From the cell containing the given text, extract its center point as (x, y) coordinate. 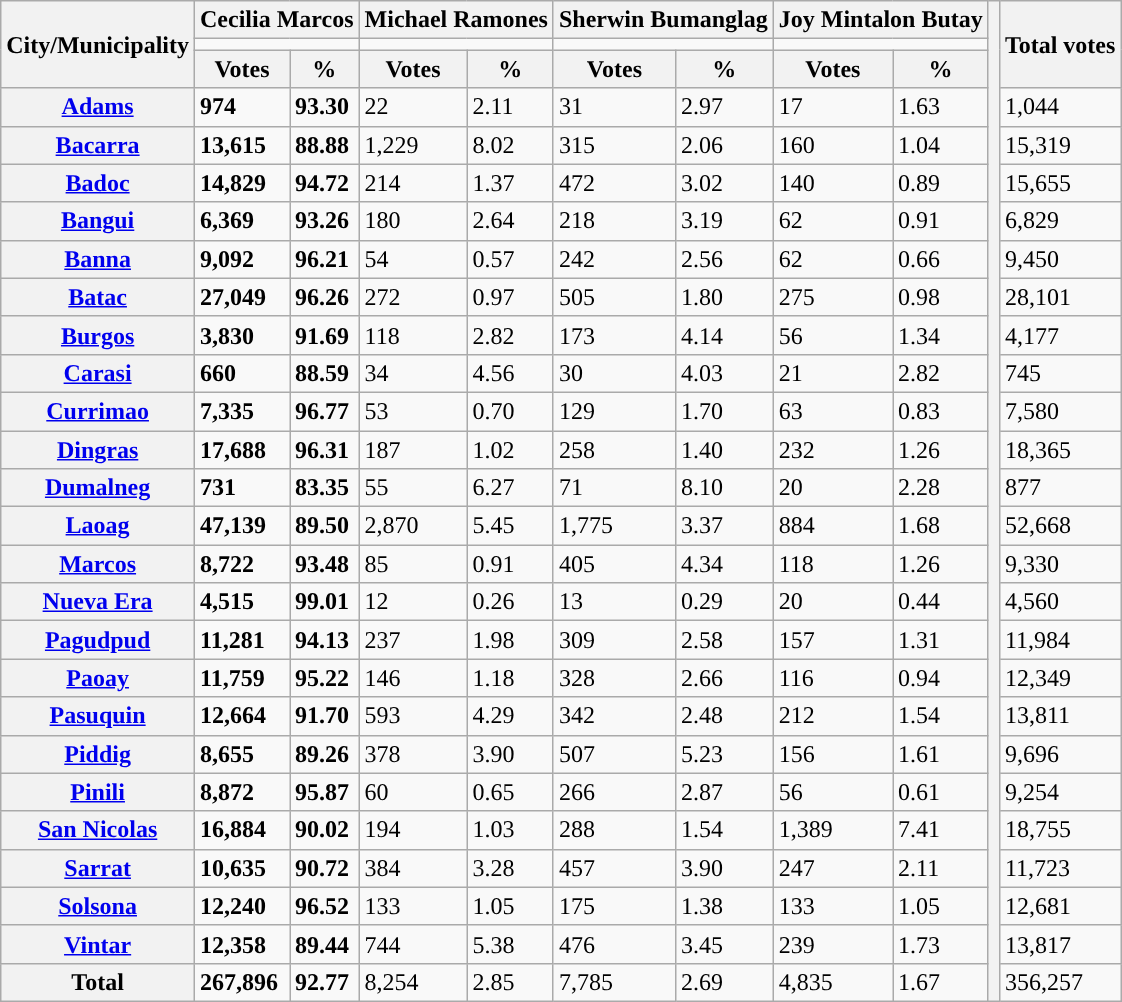
Burgos (98, 335)
384 (413, 868)
4.56 (510, 373)
2.56 (724, 259)
60 (413, 792)
239 (832, 944)
0.44 (941, 602)
173 (614, 335)
89.50 (324, 526)
91.70 (324, 716)
5.45 (510, 526)
Joy Mintalon Butay (880, 20)
9,330 (1060, 564)
Currimao (98, 411)
8,722 (242, 564)
90.02 (324, 830)
974 (242, 107)
1,389 (832, 830)
Cecilia Marcos (276, 20)
1,229 (413, 145)
175 (614, 906)
96.52 (324, 906)
Pasuquin (98, 716)
476 (614, 944)
0.83 (941, 411)
31 (614, 107)
877 (1060, 488)
88.88 (324, 145)
88.59 (324, 373)
356,257 (1060, 982)
Sarrat (98, 868)
3,830 (242, 335)
47,139 (242, 526)
1.37 (510, 183)
1.38 (724, 906)
28,101 (1060, 297)
1.63 (941, 107)
12,240 (242, 906)
8,872 (242, 792)
4.14 (724, 335)
309 (614, 640)
96.77 (324, 411)
593 (413, 716)
4,177 (1060, 335)
14,829 (242, 183)
Dumalneg (98, 488)
1.31 (941, 640)
93.30 (324, 107)
Piddig (98, 754)
1.03 (510, 830)
Carasi (98, 373)
Vintar (98, 944)
12,358 (242, 944)
7,580 (1060, 411)
3.28 (510, 868)
4.29 (510, 716)
0.26 (510, 602)
96.31 (324, 449)
17,688 (242, 449)
54 (413, 259)
Pagudpud (98, 640)
2.28 (941, 488)
3.19 (724, 221)
1.61 (941, 754)
7,335 (242, 411)
34 (413, 373)
6,369 (242, 221)
378 (413, 754)
146 (413, 678)
6,829 (1060, 221)
156 (832, 754)
242 (614, 259)
11,723 (1060, 868)
0.29 (724, 602)
129 (614, 411)
214 (413, 183)
1.98 (510, 640)
85 (413, 564)
0.70 (510, 411)
92.77 (324, 982)
5.23 (724, 754)
4,835 (832, 982)
15,655 (1060, 183)
0.94 (941, 678)
457 (614, 868)
275 (832, 297)
4.03 (724, 373)
Paoay (98, 678)
Nueva Era (98, 602)
272 (413, 297)
1.34 (941, 335)
194 (413, 830)
2,870 (413, 526)
12 (413, 602)
180 (413, 221)
13,817 (1060, 944)
16,884 (242, 830)
Marcos (98, 564)
Bacarra (98, 145)
9,254 (1060, 792)
7.41 (941, 830)
12,681 (1060, 906)
328 (614, 678)
63 (832, 411)
342 (614, 716)
267,896 (242, 982)
San Nicolas (98, 830)
2.06 (724, 145)
93.48 (324, 564)
City/Municipality (98, 44)
507 (614, 754)
95.22 (324, 678)
2.87 (724, 792)
11,984 (1060, 640)
140 (832, 183)
3.02 (724, 183)
Adams (98, 107)
13,615 (242, 145)
93.26 (324, 221)
505 (614, 297)
18,755 (1060, 830)
53 (413, 411)
71 (614, 488)
9,092 (242, 259)
18,365 (1060, 449)
0.65 (510, 792)
10,635 (242, 868)
2.97 (724, 107)
22 (413, 107)
96.21 (324, 259)
731 (242, 488)
258 (614, 449)
1.73 (941, 944)
55 (413, 488)
83.35 (324, 488)
405 (614, 564)
212 (832, 716)
288 (614, 830)
472 (614, 183)
247 (832, 868)
0.61 (941, 792)
5.38 (510, 944)
15,319 (1060, 145)
0.57 (510, 259)
4.34 (724, 564)
1,775 (614, 526)
12,349 (1060, 678)
315 (614, 145)
94.13 (324, 640)
8.10 (724, 488)
266 (614, 792)
Solsona (98, 906)
2.64 (510, 221)
91.69 (324, 335)
96.26 (324, 297)
89.44 (324, 944)
9,696 (1060, 754)
1.68 (941, 526)
2.85 (510, 982)
Michael Ramones (456, 20)
660 (242, 373)
3.37 (724, 526)
218 (614, 221)
6.27 (510, 488)
8,254 (413, 982)
17 (832, 107)
13,811 (1060, 716)
4,560 (1060, 602)
8.02 (510, 145)
1.80 (724, 297)
745 (1060, 373)
3.45 (724, 944)
884 (832, 526)
1.02 (510, 449)
2.69 (724, 982)
0.98 (941, 297)
94.72 (324, 183)
2.66 (724, 678)
95.87 (324, 792)
Total (98, 982)
99.01 (324, 602)
0.97 (510, 297)
116 (832, 678)
157 (832, 640)
232 (832, 449)
11,759 (242, 678)
12,664 (242, 716)
7,785 (614, 982)
13 (614, 602)
2.48 (724, 716)
Bangui (98, 221)
Badoc (98, 183)
Laoag (98, 526)
744 (413, 944)
237 (413, 640)
90.72 (324, 868)
21 (832, 373)
9,450 (1060, 259)
8,655 (242, 754)
160 (832, 145)
4,515 (242, 602)
Dingras (98, 449)
89.26 (324, 754)
1.67 (941, 982)
1.04 (941, 145)
1,044 (1060, 107)
27,049 (242, 297)
52,668 (1060, 526)
11,281 (242, 640)
0.66 (941, 259)
1.40 (724, 449)
Batac (98, 297)
2.58 (724, 640)
Pinili (98, 792)
0.89 (941, 183)
Sherwin Bumanglag (663, 20)
30 (614, 373)
Total votes (1060, 44)
1.70 (724, 411)
Banna (98, 259)
187 (413, 449)
1.18 (510, 678)
